From the cell containing the given text, extract its center point as (X, Y) coordinate. 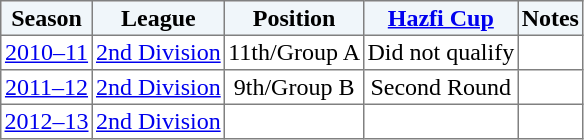
Season (47, 18)
Notes (550, 18)
Did not qualify (441, 52)
League (158, 18)
2010–11 (47, 52)
2012–13 (47, 121)
9th/Group B (294, 87)
2011–12 (47, 87)
Second Round (441, 87)
Hazfi Cup (441, 18)
11th/Group A (294, 52)
Position (294, 18)
